Output the [X, Y] coordinate of the center of the cell containing the given text.  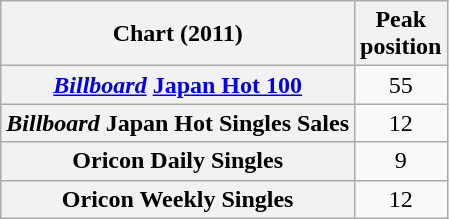
Billboard Japan Hot 100 [178, 85]
Billboard Japan Hot Singles Sales [178, 123]
55 [401, 85]
Peakposition [401, 34]
Chart (2011) [178, 34]
Oricon Weekly Singles [178, 199]
Oricon Daily Singles [178, 161]
9 [401, 161]
